Return [X, Y] of the center of cell containing provided text 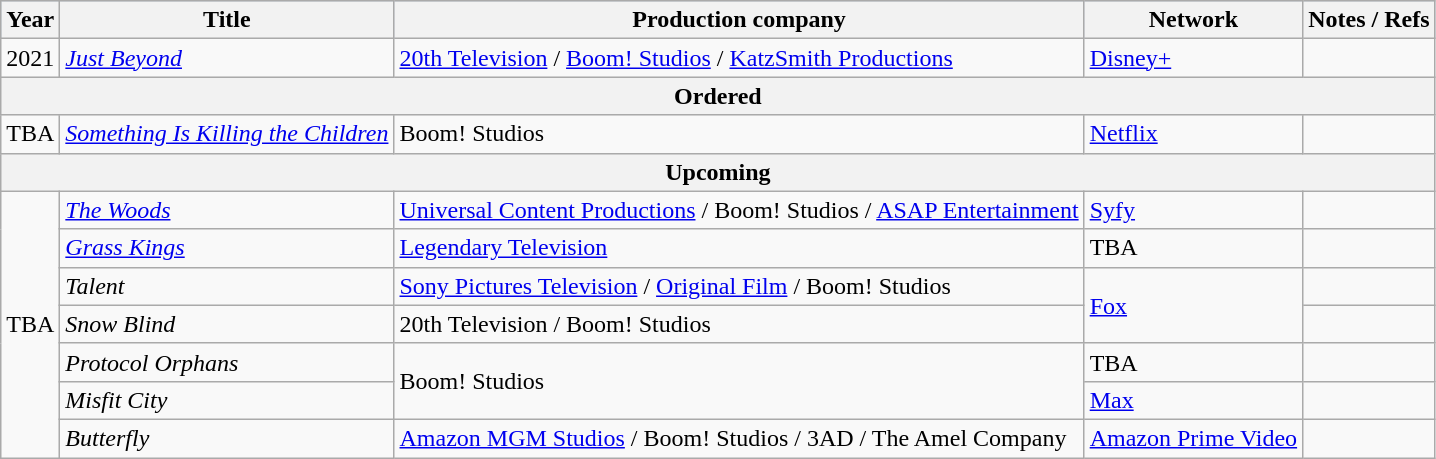
Fox [1193, 305]
20th Television / Boom! Studios [739, 324]
Upcoming [718, 172]
Notes / Refs [1369, 20]
Syfy [1193, 210]
Grass Kings [227, 248]
Legendary Television [739, 248]
Talent [227, 286]
Snow Blind [227, 324]
2021 [30, 58]
Production company [739, 20]
Netflix [1193, 134]
Title [227, 20]
Disney+ [1193, 58]
Just Beyond [227, 58]
Year [30, 20]
Network [1193, 20]
Something Is Killing the Children [227, 134]
Protocol Orphans [227, 362]
20th Television / Boom! Studios / KatzSmith Productions [739, 58]
Misfit City [227, 400]
Ordered [718, 96]
Sony Pictures Television / Original Film / Boom! Studios [739, 286]
Amazon MGM Studios / Boom! Studios / 3AD / The Amel Company [739, 438]
Universal Content Productions / Boom! Studios / ASAP Entertainment [739, 210]
Amazon Prime Video [1193, 438]
The Woods [227, 210]
Max [1193, 400]
Butterfly [227, 438]
